Pinpoint the cell where the given text exists, returning its (x, y) midpoint coordinate. 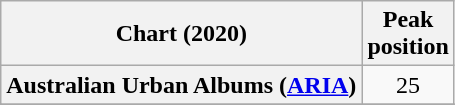
Peakposition (408, 34)
25 (408, 85)
Australian Urban Albums (ARIA) (182, 85)
Chart (2020) (182, 34)
